Return the (x, y) coordinate for the center point of the cell that contains the specified text.  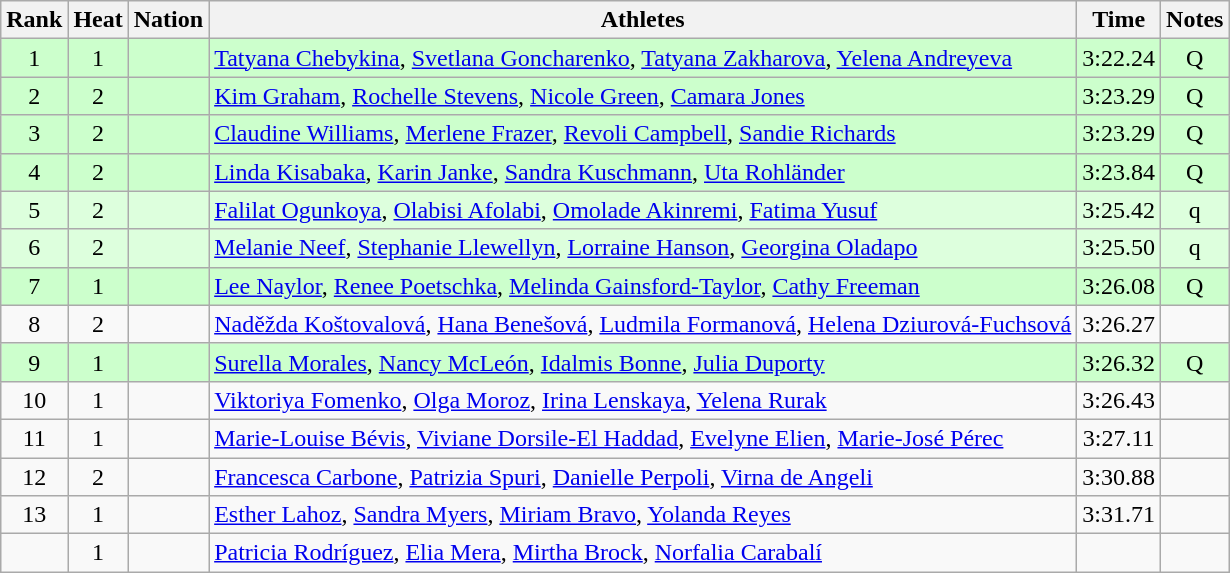
12 (34, 477)
3 (34, 134)
10 (34, 400)
Claudine Williams, Merlene Frazer, Revoli Campbell, Sandie Richards (643, 134)
3:22.24 (1119, 58)
3:31.71 (1119, 515)
3:26.43 (1119, 400)
3:26.32 (1119, 362)
3:23.84 (1119, 172)
Francesca Carbone, Patrizia Spuri, Danielle Perpoli, Virna de Angeli (643, 477)
Lee Naylor, Renee Poetschka, Melinda Gainsford-Taylor, Cathy Freeman (643, 286)
6 (34, 248)
3:26.08 (1119, 286)
Rank (34, 20)
Falilat Ogunkoya, Olabisi Afolabi, Omolade Akinremi, Fatima Yusuf (643, 210)
Surella Morales, Nancy McLeón, Idalmis Bonne, Julia Duporty (643, 362)
Tatyana Chebykina, Svetlana Goncharenko, Tatyana Zakharova, Yelena Andreyeva (643, 58)
3:27.11 (1119, 438)
11 (34, 438)
3:25.42 (1119, 210)
Linda Kisabaka, Karin Janke, Sandra Kuschmann, Uta Rohländer (643, 172)
Heat (98, 20)
3:30.88 (1119, 477)
Marie-Louise Bévis, Viviane Dorsile-El Haddad, Evelyne Elien, Marie-José Pérec (643, 438)
Athletes (643, 20)
Kim Graham, Rochelle Stevens, Nicole Green, Camara Jones (643, 96)
13 (34, 515)
4 (34, 172)
3:25.50 (1119, 248)
3:26.27 (1119, 324)
7 (34, 286)
Patricia Rodríguez, Elia Mera, Mirtha Brock, Norfalia Carabalí (643, 553)
Melanie Neef, Stephanie Llewellyn, Lorraine Hanson, Georgina Oladapo (643, 248)
5 (34, 210)
Esther Lahoz, Sandra Myers, Miriam Bravo, Yolanda Reyes (643, 515)
9 (34, 362)
Viktoriya Fomenko, Olga Moroz, Irina Lenskaya, Yelena Rurak (643, 400)
Nation (168, 20)
Naděžda Koštovalová, Hana Benešová, Ludmila Formanová, Helena Dziurová-Fuchsová (643, 324)
Time (1119, 20)
Notes (1195, 20)
8 (34, 324)
